Pinpoint the cell where the given text exists, returning its (x, y) midpoint coordinate. 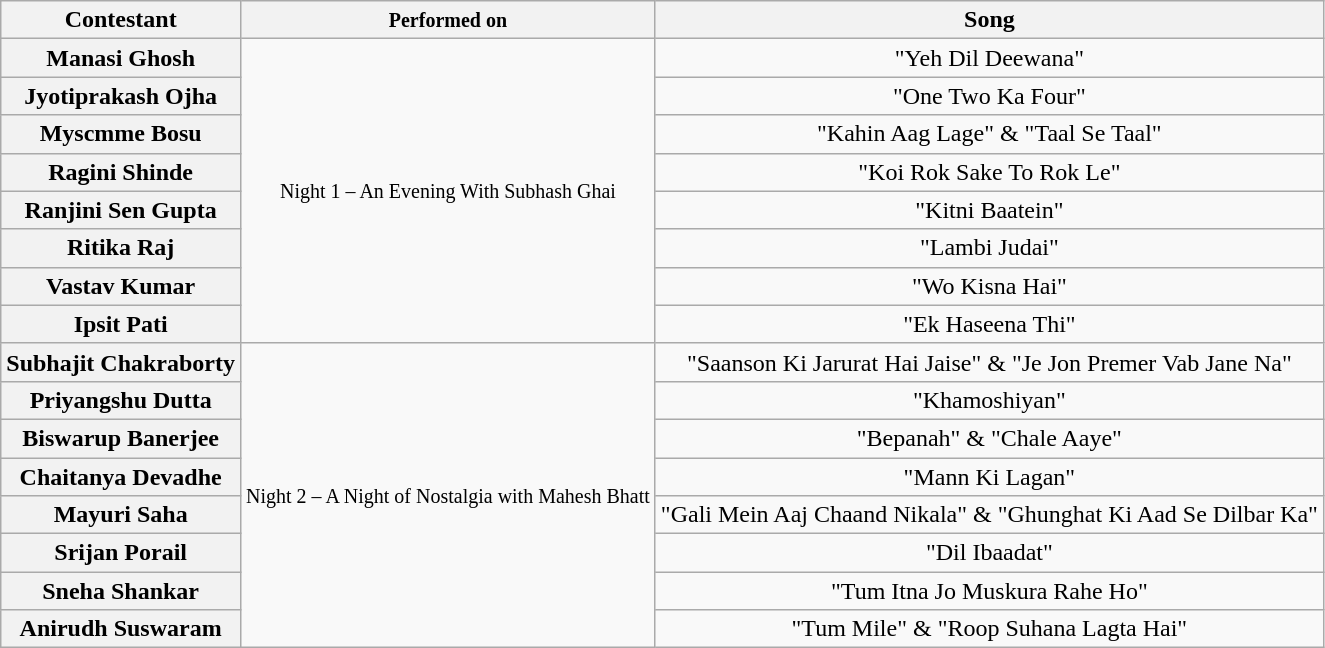
"Saanson Ki Jarurat Hai Jaise" & "Je Jon Premer Vab Jane Na" (989, 362)
"Mann Ki Lagan" (989, 477)
Chaitanya Devadhe (121, 477)
Night 1 – An Evening With Subhash Ghai (448, 191)
"Wo Kisna Hai" (989, 286)
Manasi Ghosh (121, 58)
Ragini Shinde (121, 172)
Vastav Kumar (121, 286)
Mayuri Saha (121, 515)
Song (989, 20)
"Koi Rok Sake To Rok Le" (989, 172)
"Gali Mein Aaj Chaand Nikala" & "Ghunghat Ki Aad Se Dilbar Ka" (989, 515)
"Lambi Judai" (989, 248)
"Yeh Dil Deewana" (989, 58)
Night 2 – A Night of Nostalgia with Mahesh Bhatt (448, 495)
Ipsit Pati (121, 324)
"One Two Ka Four" (989, 96)
"Khamoshiyan" (989, 400)
Subhajit Chakraborty (121, 362)
Ranjini Sen Gupta (121, 210)
Anirudh Suswaram (121, 629)
Contestant (121, 20)
Performed on (448, 20)
Jyotiprakash Ojha (121, 96)
Sneha Shankar (121, 591)
"Kitni Baatein" (989, 210)
"Kahin Aag Lage" & "Taal Se Taal" (989, 134)
Ritika Raj (121, 248)
Priyangshu Dutta (121, 400)
"Tum Mile" & "Roop Suhana Lagta Hai" (989, 629)
"Tum Itna Jo Muskura Rahe Ho" (989, 591)
Myscmme Bosu (121, 134)
Biswarup Banerjee (121, 438)
"Dil Ibaadat" (989, 553)
Srijan Porail (121, 553)
"Ek Haseena Thi" (989, 324)
"Bepanah" & "Chale Aaye" (989, 438)
